Search for the cell housing the specified text and yield its (x, y) center coordinate. 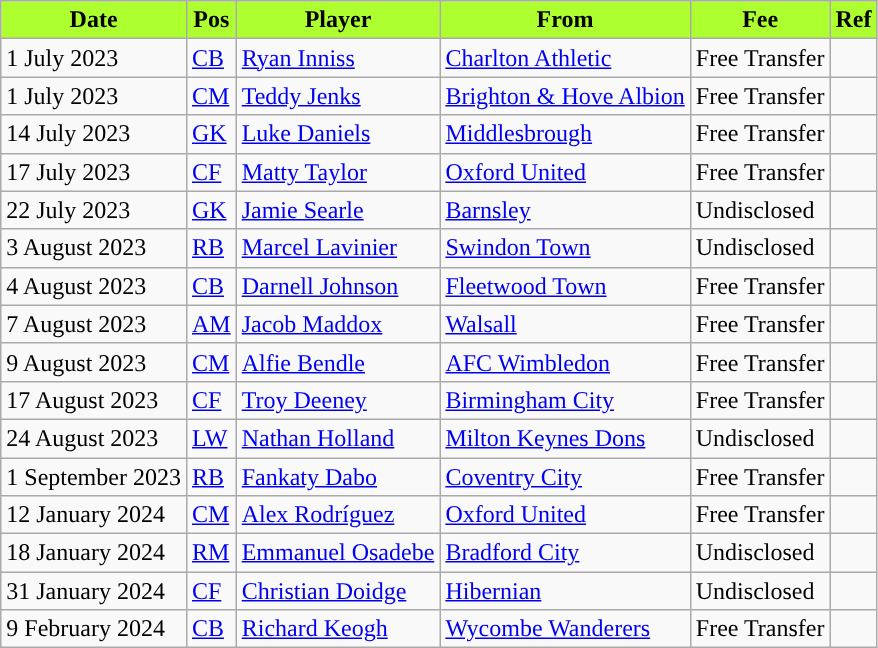
Barnsley (565, 210)
Middlesbrough (565, 134)
Marcel Lavinier (338, 248)
24 August 2023 (94, 438)
From (565, 20)
3 August 2023 (94, 248)
18 January 2024 (94, 553)
LW (211, 438)
Troy Deeney (338, 400)
22 July 2023 (94, 210)
17 August 2023 (94, 400)
Teddy Jenks (338, 96)
AFC Wimbledon (565, 362)
Richard Keogh (338, 629)
Walsall (565, 324)
9 February 2024 (94, 629)
Brighton & Hove Albion (565, 96)
Fleetwood Town (565, 286)
1 September 2023 (94, 477)
Christian Doidge (338, 591)
17 July 2023 (94, 172)
Emmanuel Osadebe (338, 553)
Ref (854, 20)
Date (94, 20)
Bradford City (565, 553)
Nathan Holland (338, 438)
Ryan Inniss (338, 58)
Alfie Bendle (338, 362)
AM (211, 324)
Swindon Town (565, 248)
Hibernian (565, 591)
31 January 2024 (94, 591)
4 August 2023 (94, 286)
12 January 2024 (94, 515)
7 August 2023 (94, 324)
Pos (211, 20)
Alex Rodríguez (338, 515)
Wycombe Wanderers (565, 629)
Jacob Maddox (338, 324)
Player (338, 20)
Fankaty Dabo (338, 477)
Darnell Johnson (338, 286)
Matty Taylor (338, 172)
Fee (760, 20)
Coventry City (565, 477)
14 July 2023 (94, 134)
Luke Daniels (338, 134)
9 August 2023 (94, 362)
Birmingham City (565, 400)
Charlton Athletic (565, 58)
RM (211, 553)
Jamie Searle (338, 210)
Milton Keynes Dons (565, 438)
